Capture the cell that displays the provided text and extract its [x, y] central coordinate. 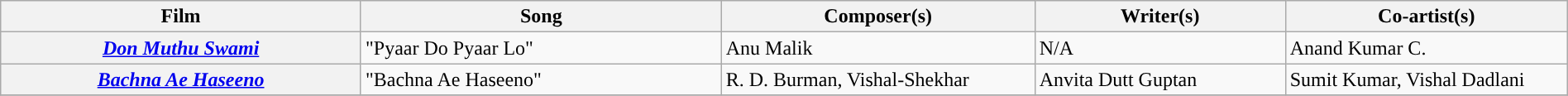
Anu Malik [878, 48]
"Pyaar Do Pyaar Lo" [541, 48]
Co-artist(s) [1426, 17]
Song [541, 17]
Composer(s) [878, 17]
Don Muthu Swami [181, 48]
R. D. Burman, Vishal-Shekhar [878, 79]
Anand Kumar C. [1426, 48]
Sumit Kumar, Vishal Dadlani [1426, 79]
Writer(s) [1159, 17]
Anvita Dutt Guptan [1159, 79]
N/A [1159, 48]
"Bachna Ae Haseeno" [541, 79]
Bachna Ae Haseeno [181, 79]
Film [181, 17]
